Scan for the cell matching the given text and deliver its [X, Y] coordinate at center. 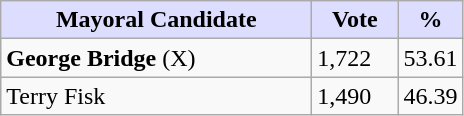
1,490 [355, 96]
Vote [355, 20]
1,722 [355, 58]
53.61 [430, 58]
George Bridge (X) [156, 58]
46.39 [430, 96]
Mayoral Candidate [156, 20]
Terry Fisk [156, 96]
% [430, 20]
